Locate the cell with the specified text and output its [x, y] center coordinate. 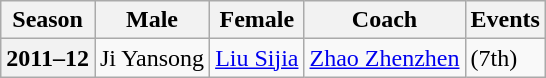
2011–12 [48, 58]
Male [152, 20]
Events [505, 20]
Ji Yansong [152, 58]
Season [48, 20]
Coach [384, 20]
Liu Sijia [257, 58]
(7th) [505, 58]
Zhao Zhenzhen [384, 58]
Female [257, 20]
